Capture the cell that displays the provided text and extract its [x, y] central coordinate. 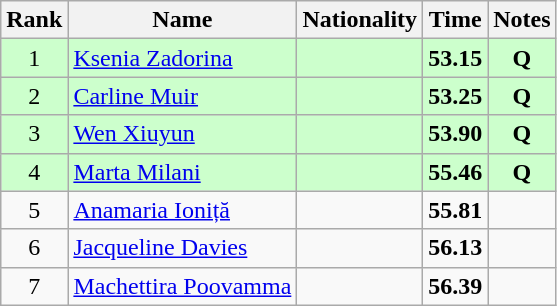
Ksenia Zadorina [182, 58]
5 [34, 210]
7 [34, 286]
Time [456, 20]
55.81 [456, 210]
3 [34, 134]
56.39 [456, 286]
Carline Muir [182, 96]
2 [34, 96]
Notes [522, 20]
53.90 [456, 134]
Nationality [360, 20]
6 [34, 248]
Marta Milani [182, 172]
Name [182, 20]
55.46 [456, 172]
53.25 [456, 96]
Wen Xiuyun [182, 134]
53.15 [456, 58]
56.13 [456, 248]
Rank [34, 20]
4 [34, 172]
Machettira Poovamma [182, 286]
1 [34, 58]
Jacqueline Davies [182, 248]
Anamaria Ioniță [182, 210]
